Extract the [x, y] coordinate from the center of the cell holding the provided text.  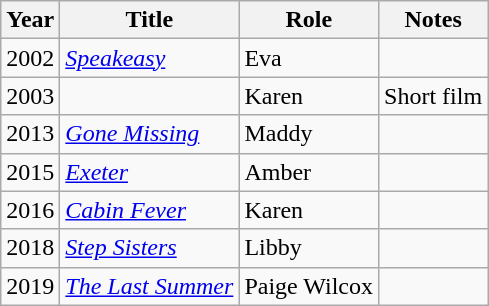
Speakeasy [150, 58]
2016 [30, 210]
Exeter [150, 172]
Title [150, 20]
Gone Missing [150, 134]
Short film [434, 96]
Maddy [309, 134]
Year [30, 20]
Paige Wilcox [309, 286]
2019 [30, 286]
Amber [309, 172]
2015 [30, 172]
Libby [309, 248]
2018 [30, 248]
Eva [309, 58]
Role [309, 20]
2013 [30, 134]
2003 [30, 96]
2002 [30, 58]
Cabin Fever [150, 210]
Step Sisters [150, 248]
The Last Summer [150, 286]
Notes [434, 20]
